Find where the given text appears and provide that cell's center as [X, Y] coordinate. 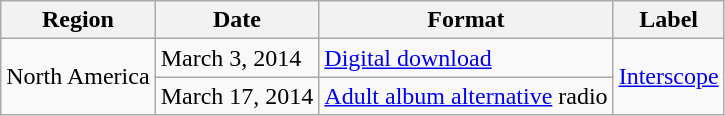
Region [78, 20]
North America [78, 77]
March 3, 2014 [237, 58]
March 17, 2014 [237, 96]
Format [466, 20]
Date [237, 20]
Label [668, 20]
Adult album alternative radio [466, 96]
Interscope [668, 77]
Digital download [466, 58]
